Determine the [x, y] coordinate at the center of the cell enclosing the given text.  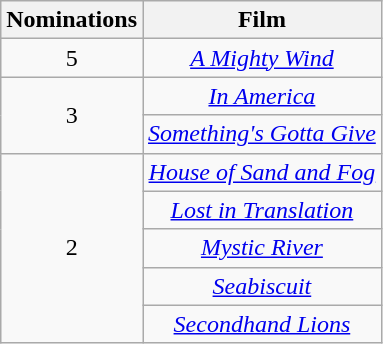
Secondhand Lions [262, 324]
In America [262, 96]
Seabiscuit [262, 286]
Nominations [72, 20]
Mystic River [262, 248]
A Mighty Wind [262, 58]
Something's Gotta Give [262, 134]
Film [262, 20]
Lost in Translation [262, 210]
House of Sand and Fog [262, 172]
2 [72, 248]
3 [72, 115]
5 [72, 58]
